Extract the (X, Y) coordinate from the center of the cell holding the provided text.  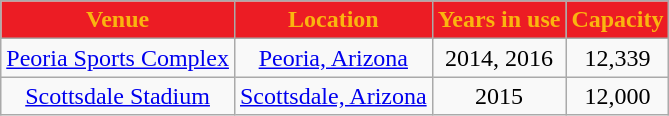
Location (333, 20)
Capacity (618, 20)
12,339 (618, 58)
2015 (499, 96)
2014, 2016 (499, 58)
Years in use (499, 20)
Scottsdale, Arizona (333, 96)
Scottsdale Stadium (118, 96)
Peoria Sports Complex (118, 58)
Peoria, Arizona (333, 58)
12,000 (618, 96)
Venue (118, 20)
